Identify which cell holds the provided text, then report its [X, Y] central coordinate. 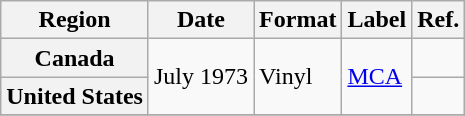
Label [377, 20]
Vinyl [298, 77]
United States [75, 96]
Region [75, 20]
Canada [75, 58]
Ref. [438, 20]
July 1973 [200, 77]
MCA [377, 77]
Date [200, 20]
Format [298, 20]
